From the cell containing the given text, extract its center point as (x, y) coordinate. 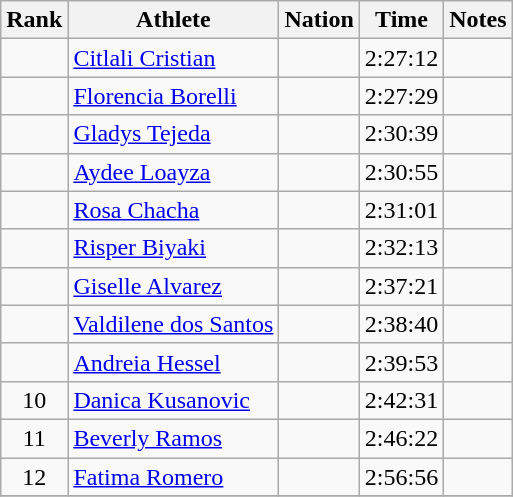
Fatima Romero (174, 477)
2:27:12 (401, 58)
Andreia Hessel (174, 362)
2:32:13 (401, 248)
Beverly Ramos (174, 438)
Risper Biyaki (174, 248)
Gladys Tejeda (174, 134)
2:31:01 (401, 210)
2:30:39 (401, 134)
Notes (478, 20)
Athlete (174, 20)
12 (34, 477)
Aydee Loayza (174, 172)
2:39:53 (401, 362)
2:38:40 (401, 324)
Time (401, 20)
11 (34, 438)
2:46:22 (401, 438)
2:42:31 (401, 400)
Valdilene dos Santos (174, 324)
Rank (34, 20)
Giselle Alvarez (174, 286)
2:56:56 (401, 477)
Nation (319, 20)
2:37:21 (401, 286)
Danica Kusanovic (174, 400)
Florencia Borelli (174, 96)
Rosa Chacha (174, 210)
2:30:55 (401, 172)
Citlali Cristian (174, 58)
10 (34, 400)
2:27:29 (401, 96)
